Capture the cell that displays the provided text and extract its [X, Y] central coordinate. 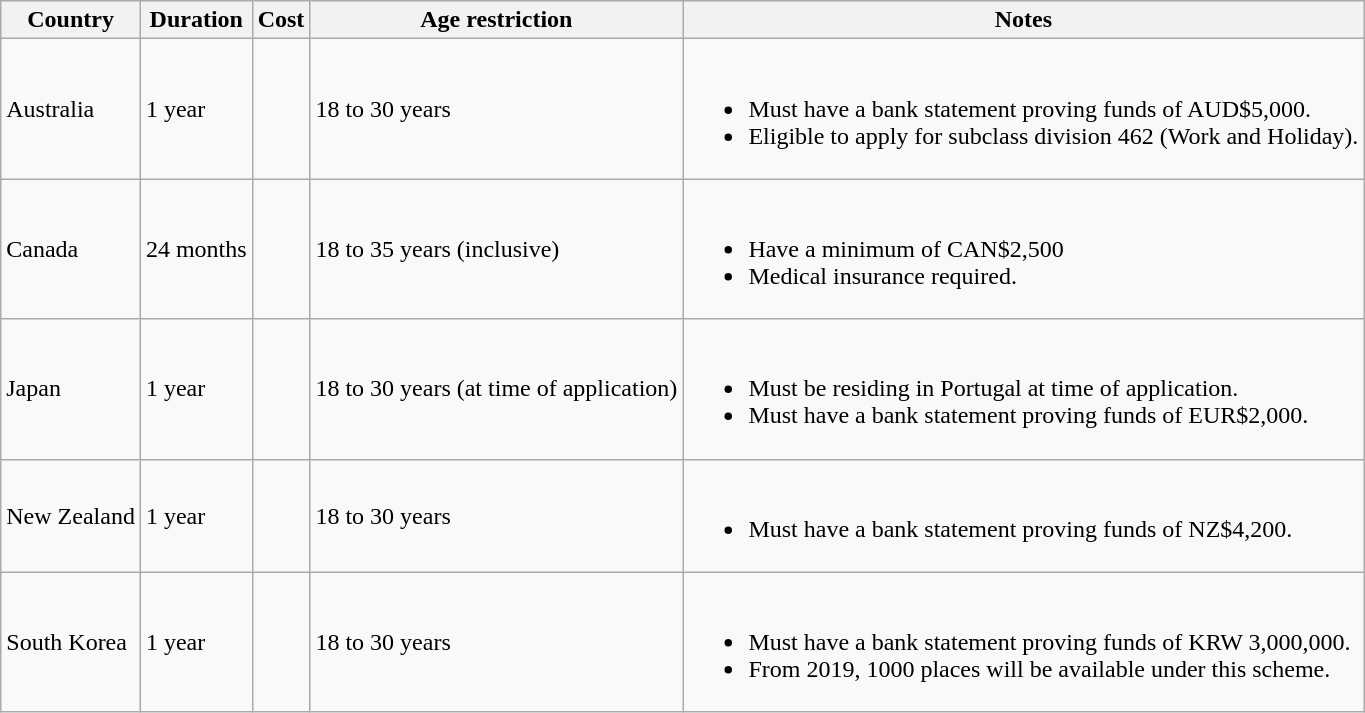
Must be residing in Portugal at time of application.Must have a bank statement proving funds of EUR$2,000. [1024, 389]
Canada [71, 249]
Have a minimum of CAN$2,500Medical insurance required. [1024, 249]
18 to 30 years (at time of application) [496, 389]
18 to 35 years (inclusive) [496, 249]
New Zealand [71, 516]
Australia [71, 109]
Duration [196, 20]
Age restriction [496, 20]
Notes [1024, 20]
Japan [71, 389]
24 months [196, 249]
Must have a bank statement proving funds of NZ$4,200. [1024, 516]
South Korea [71, 642]
Cost [281, 20]
Must have a bank statement proving funds of AUD$5,000.Eligible to apply for subclass division 462 (Work and Holiday). [1024, 109]
Must have a bank statement proving funds of KRW 3,000,000.From 2019, 1000 places will be available under this scheme. [1024, 642]
Country [71, 20]
